Extract the (X, Y) coordinate from the center of the cell holding the provided text.  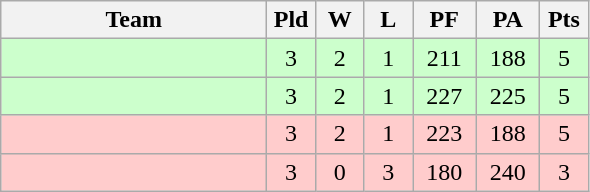
223 (444, 134)
180 (444, 172)
PA (508, 20)
225 (508, 96)
227 (444, 96)
240 (508, 172)
Pts (564, 20)
L (388, 20)
211 (444, 58)
PF (444, 20)
Team (134, 20)
W (340, 20)
0 (340, 172)
Pld (292, 20)
